Return the [x, y] coordinate for the center point of the cell that contains the specified text.  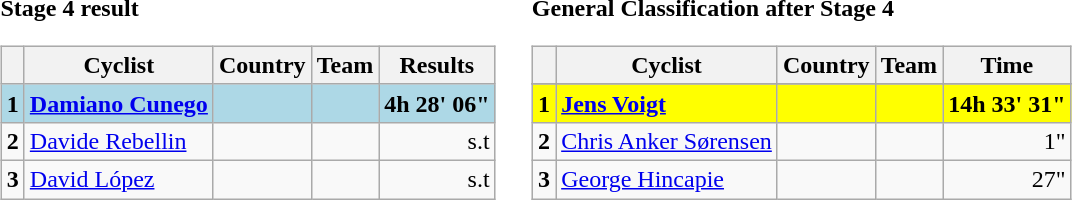
14h 33' 31" [1007, 103]
Jens Voigt [667, 103]
George Hincapie [667, 179]
Time [1007, 65]
Results [437, 65]
Davide Rebellin [118, 141]
Damiano Cunego [118, 103]
David López [118, 179]
27" [1007, 179]
Chris Anker Sørensen [667, 141]
4h 28' 06" [437, 103]
1" [1007, 141]
